Scan for the cell matching the given text and deliver its (X, Y) coordinate at center. 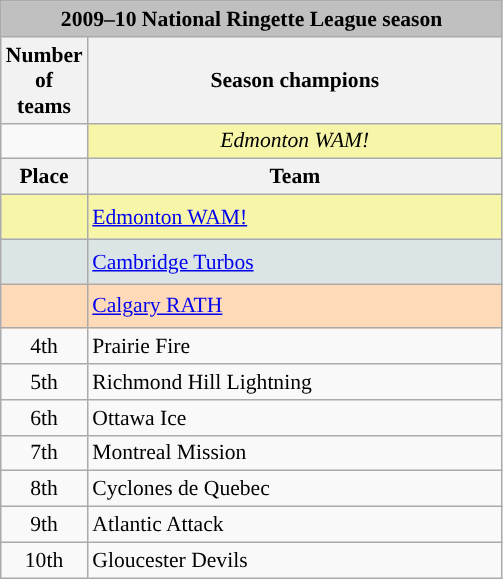
5th (44, 382)
6th (44, 418)
8th (44, 489)
Richmond Hill Lightning (294, 382)
Montreal Mission (294, 453)
9th (44, 525)
Gloucester Devils (294, 560)
Number of teams (44, 80)
Team (294, 177)
Cambridge Turbos (294, 262)
Ottawa Ice (294, 418)
4th (44, 347)
Atlantic Attack (294, 525)
Season champions (294, 80)
2009–10 National Ringette League season (252, 19)
Calgary RATH (294, 306)
Cyclones de Quebec (294, 489)
Place (44, 177)
7th (44, 453)
Prairie Fire (294, 347)
10th (44, 560)
